Provide the [x, y] coordinate of the cell's center where the given text is located.  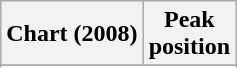
Peakposition [189, 34]
Chart (2008) [72, 34]
